Pinpoint the cell where the given text exists, returning its (X, Y) midpoint coordinate. 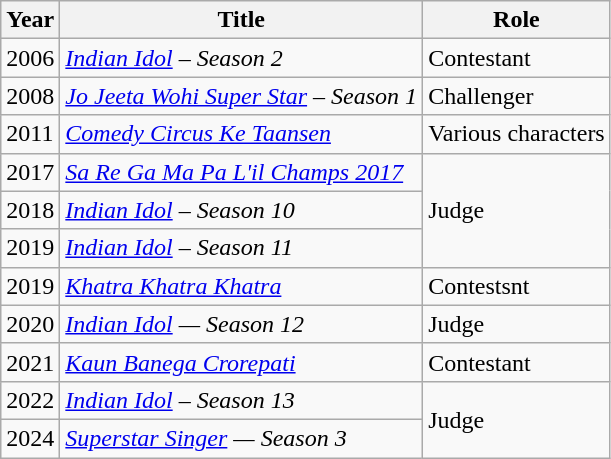
Various characters (517, 134)
2024 (30, 438)
2011 (30, 134)
Superstar Singer — Season 3 (242, 438)
Indian Idol – Season 13 (242, 400)
2017 (30, 172)
Title (242, 20)
2022 (30, 400)
2008 (30, 96)
Year (30, 20)
Indian Idol – Season 2 (242, 58)
Challenger (517, 96)
Indian Idol – Season 11 (242, 248)
Indian Idol — Season 12 (242, 324)
Role (517, 20)
Contestsnt (517, 286)
Khatra Khatra Khatra (242, 286)
Sa Re Ga Ma Pa L'il Champs 2017 (242, 172)
Kaun Banega Crorepati (242, 362)
2006 (30, 58)
Indian Idol – Season 10 (242, 210)
2018 (30, 210)
2020 (30, 324)
2021 (30, 362)
Comedy Circus Ke Taansen (242, 134)
Jo Jeeta Wohi Super Star – Season 1 (242, 96)
